Extract the (X, Y) coordinate from the center of the cell holding the provided text.  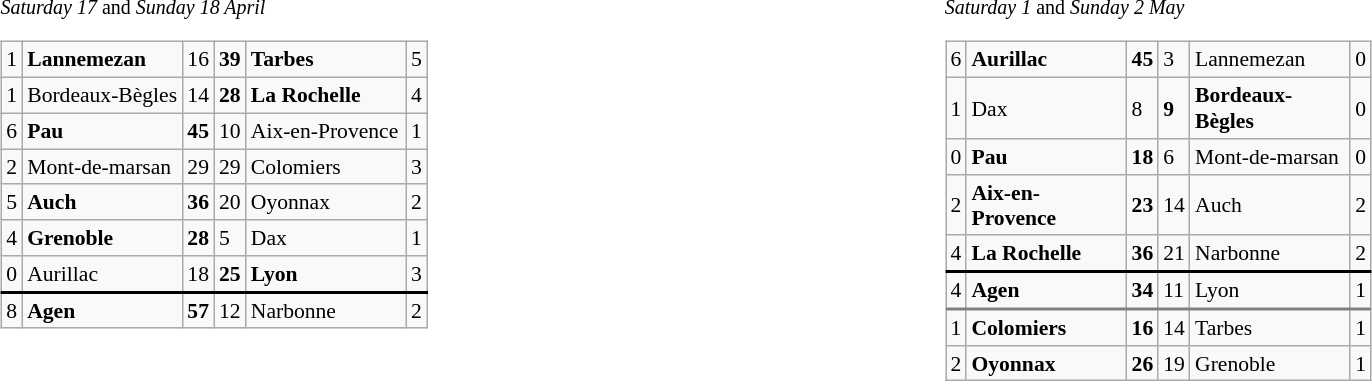
9 (1174, 108)
34 (1143, 290)
19 (1174, 363)
57 (198, 310)
10 (230, 131)
21 (1174, 253)
11 (1174, 290)
23 (1143, 204)
25 (230, 274)
26 (1143, 363)
39 (230, 60)
12 (230, 310)
20 (230, 202)
